Provide the (x, y) coordinate of the cell's center where the given text is located.  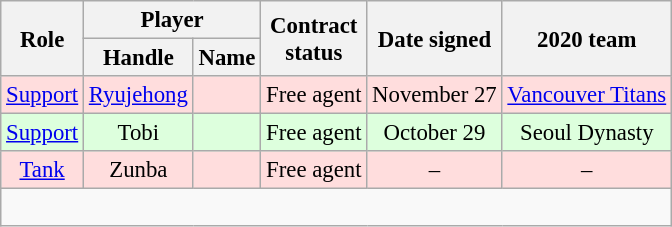
Tobi (139, 133)
Seoul Dynasty (586, 133)
Handle (139, 58)
November 27 (434, 95)
2020 team (586, 38)
Zunba (139, 170)
Ryujehong (139, 95)
Name (227, 58)
Date signed (434, 38)
October 29 (434, 133)
Contractstatus (314, 38)
Tank (42, 170)
Vancouver Titans (586, 95)
Role (42, 38)
Player (172, 20)
